Return (x, y) of the center of cell containing provided text 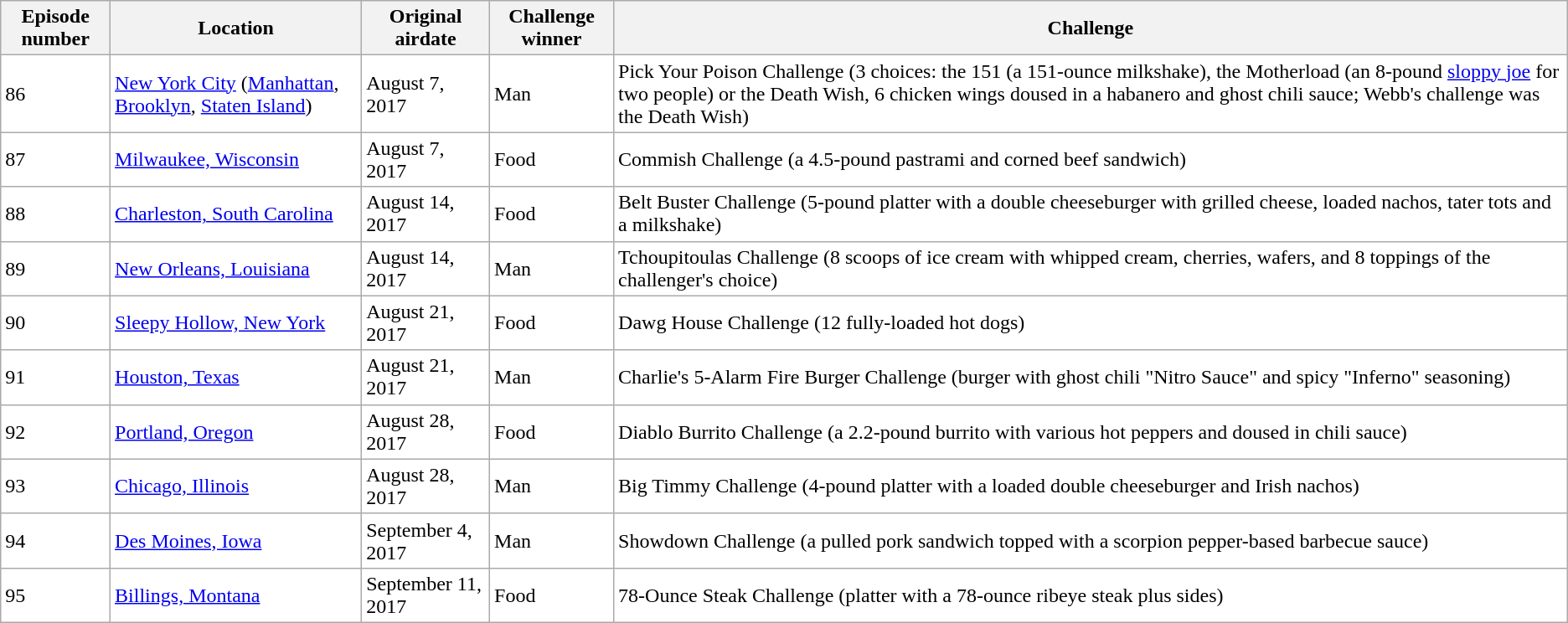
89 (55, 268)
Milwaukee, Wisconsin (236, 159)
Challenge (1091, 28)
88 (55, 214)
Location (236, 28)
Tchoupitoulas Challenge (8 scoops of ice cream with whipped cream, cherries, wafers, and 8 toppings of the challenger's choice) (1091, 268)
Diablo Burrito Challenge (a 2.2-pound burrito with various hot peppers and doused in chili sauce) (1091, 432)
92 (55, 432)
Big Timmy Challenge (4-pound platter with a loaded double cheeseburger and Irish nachos) (1091, 486)
New Orleans, Louisiana (236, 268)
Belt Buster Challenge (5-pound platter with a double cheeseburger with grilled cheese, loaded nachos, tater tots and a milkshake) (1091, 214)
Chicago, Illinois (236, 486)
Dawg House Challenge (12 fully-loaded hot dogs) (1091, 323)
90 (55, 323)
94 (55, 541)
91 (55, 377)
September 4, 2017 (426, 541)
Episode number (55, 28)
Portland, Oregon (236, 432)
Charlie's 5-Alarm Fire Burger Challenge (burger with ghost chili "Nitro Sauce" and spicy "Inferno" seasoning) (1091, 377)
87 (55, 159)
Original airdate (426, 28)
Commish Challenge (a 4.5-pound pastrami and corned beef sandwich) (1091, 159)
September 11, 2017 (426, 595)
Sleepy Hollow, New York (236, 323)
93 (55, 486)
Billings, Montana (236, 595)
Challenge winner (552, 28)
95 (55, 595)
86 (55, 94)
Showdown Challenge (a pulled pork sandwich topped with a scorpion pepper-based barbecue sauce) (1091, 541)
Des Moines, Iowa (236, 541)
Charleston, South Carolina (236, 214)
New York City (Manhattan, Brooklyn, Staten Island) (236, 94)
78-Ounce Steak Challenge (platter with a 78-ounce ribeye steak plus sides) (1091, 595)
Houston, Texas (236, 377)
